Return the (X, Y) coordinate for the center point of the cell that contains the specified text.  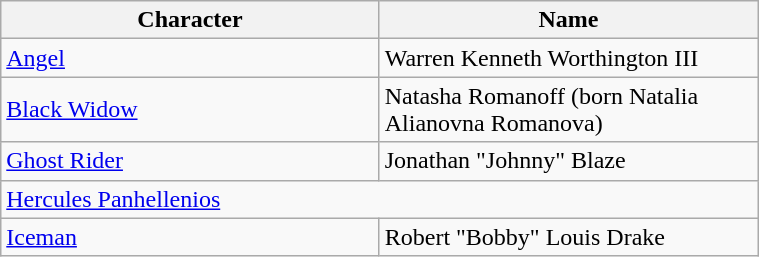
Name (568, 20)
Warren Kenneth Worthington III (568, 58)
Ghost Rider (190, 161)
Character (190, 20)
Robert "Bobby" Louis Drake (568, 237)
Jonathan "Johnny" Blaze (568, 161)
Angel (190, 58)
Natasha Romanoff (born Natalia Alianovna Romanova) (568, 110)
Iceman (190, 237)
Hercules Panhellenios (380, 199)
Black Widow (190, 110)
